Locate the cell with the specified text and output its [X, Y] center coordinate. 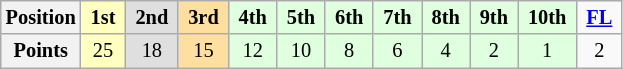
18 [152, 51]
7th [397, 17]
10th [547, 17]
9th [494, 17]
10 [301, 51]
Position [41, 17]
1 [547, 51]
4 [446, 51]
8th [446, 17]
25 [104, 51]
6 [397, 51]
1st [104, 17]
FL [599, 17]
Points [41, 51]
12 [253, 51]
4th [253, 17]
6th [349, 17]
5th [301, 17]
3rd [203, 17]
8 [349, 51]
2nd [152, 17]
15 [203, 51]
